Search for the cell housing the specified text and yield its (X, Y) center coordinate. 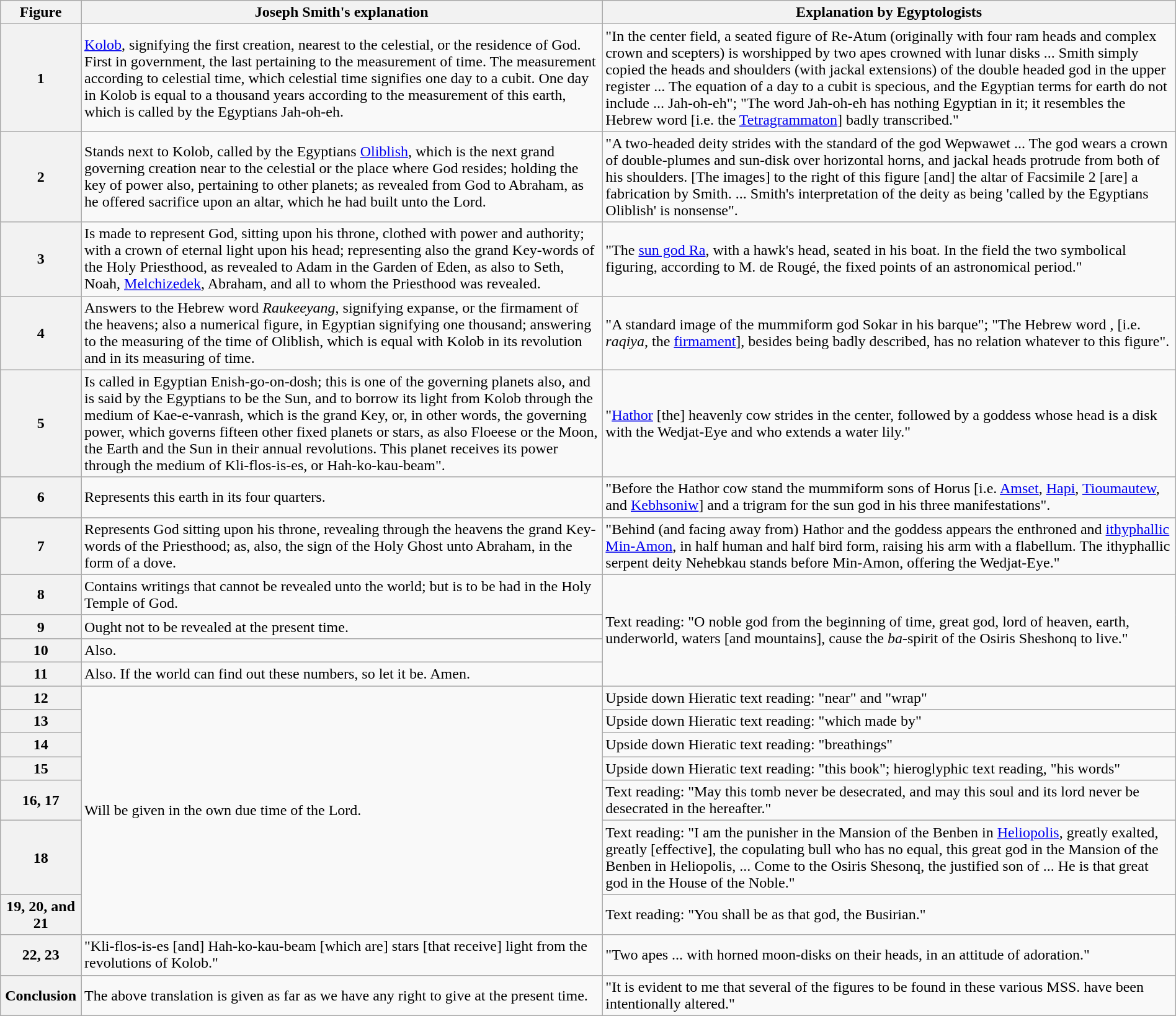
Text reading: "You shall be as that god, the Busirian." (889, 914)
Joseph Smith's explanation (342, 12)
Will be given in the own due time of the Lord. (342, 810)
3 (41, 259)
"Two apes ... with horned moon-disks on their heads, in an attitude of adoration." (889, 955)
15 (41, 769)
18 (41, 857)
Also. (342, 650)
10 (41, 650)
Explanation by Egyptologists (889, 12)
8 (41, 594)
Upside down Hieratic text reading: "which made by" (889, 721)
6 (41, 497)
1 (41, 78)
Upside down Hieratic text reading: "near" and "wrap" (889, 698)
12 (41, 698)
"It is evident to me that several of the figures to be found in these various MSS. have been intentionally altered." (889, 995)
13 (41, 721)
22, 23 (41, 955)
Contains writings that cannot be revealed unto the world; but is to be had in the Holy Temple of God. (342, 594)
5 (41, 423)
2 (41, 177)
16, 17 (41, 800)
19, 20, and 21 (41, 914)
Text reading: "May this tomb never be desecrated, and may this soul and its lord never be desecrated in the hereafter." (889, 800)
9 (41, 626)
Conclusion (41, 995)
14 (41, 745)
Also. If the world can find out these numbers, so let it be. Amen. (342, 674)
"Hathor [the] heavenly cow strides in the center, followed by a goddess whose head is a disk with the Wedjat-Eye and who extends a water lily." (889, 423)
4 (41, 332)
Upside down Hieratic text reading: "breathings" (889, 745)
Figure (41, 12)
Upside down Hieratic text reading: "this book"; hieroglyphic text reading, "his words" (889, 769)
11 (41, 674)
7 (41, 546)
Ought not to be revealed at the present time. (342, 626)
The above translation is given as far as we have any right to give at the present time. (342, 995)
Represents this earth in its four quarters. (342, 497)
"Kli-flos-is-es [and] Hah-ko-kau-beam [which are] stars [that receive] light from the revolutions of Kolob." (342, 955)
